Scan for the cell matching the given text and deliver its (x, y) coordinate at center. 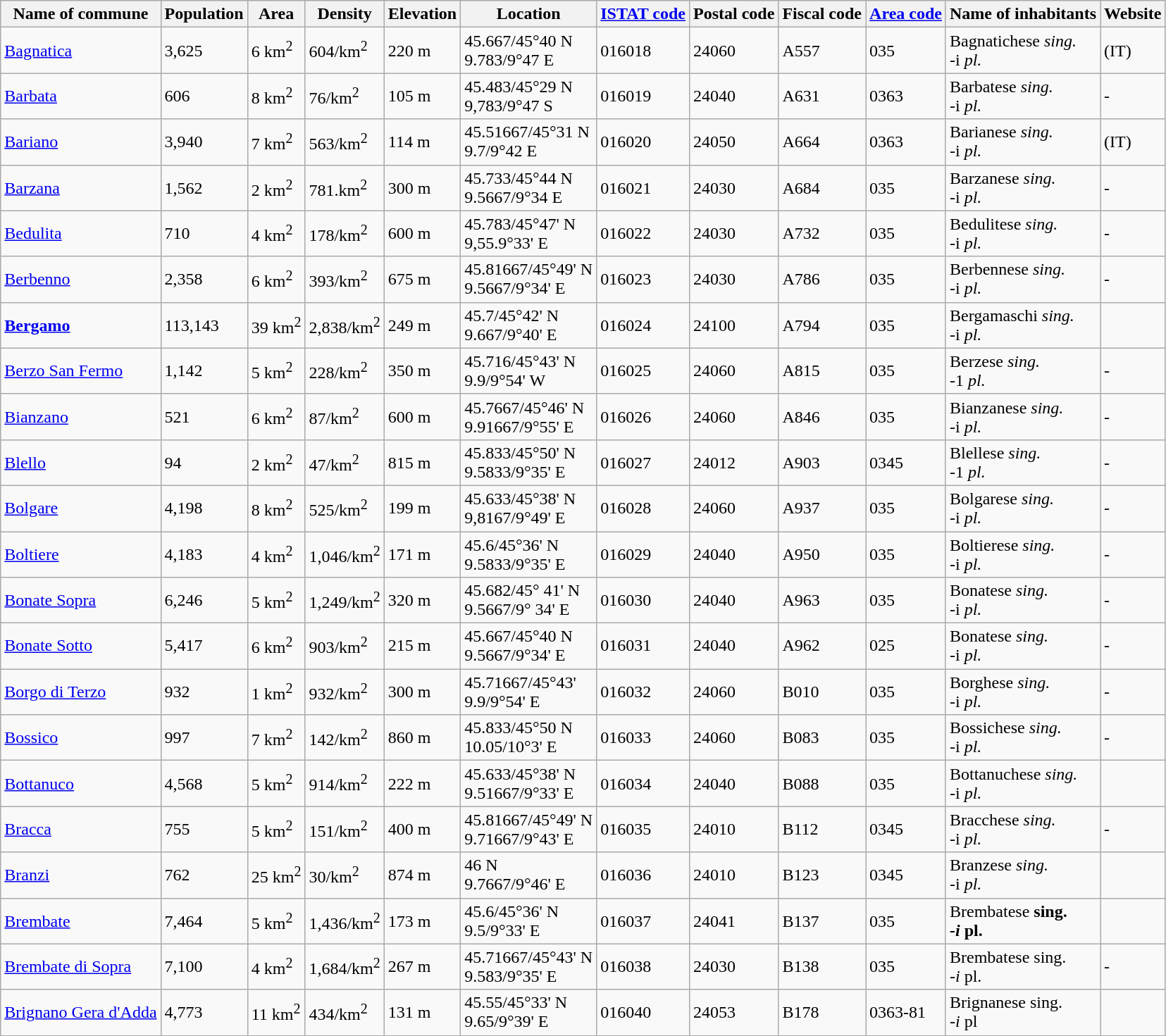
Blello (80, 462)
Brignano Gera d'Adda (80, 1013)
Berzese sing.-1 pl. (1023, 370)
Bagnatichese sing.-i pl. (1023, 51)
B112 (822, 830)
Branzi (80, 875)
45.682/45° 41' N9.5667/9° 34' E (528, 600)
B178 (822, 1013)
A794 (822, 325)
45.667/45°40 N9.5667/9°34' E (528, 647)
1,436/km2 (345, 921)
A846 (822, 417)
39 km2 (276, 325)
Bolgare (80, 508)
Barbatese sing.-i pl. (1023, 96)
Postal code (733, 14)
016019 (643, 96)
199 m (422, 508)
24012 (733, 462)
016029 (643, 554)
222 m (422, 783)
Bracca (80, 830)
860 m (422, 738)
220 m (422, 51)
016035 (643, 830)
Website (1133, 14)
0363-81 (906, 1013)
2,358 (204, 279)
903/km2 (345, 647)
762 (204, 875)
Fiscal code (822, 14)
151/km2 (345, 830)
11 km2 (276, 1013)
1 km2 (276, 692)
Bonate Sopra (80, 600)
Boltierese sing.-i pl. (1023, 554)
016026 (643, 417)
3,625 (204, 51)
249 m (422, 325)
45.633/45°38' N9,8167/9°49' E (528, 508)
016037 (643, 921)
215 m (422, 647)
94 (204, 462)
45.81667/45°49' N9.71667/9°43' E (528, 830)
45.716/45°43' N9.9/9°54' W (528, 370)
Bossichese sing.-i pl. (1023, 738)
178/km2 (345, 234)
400 m (422, 830)
Elevation (422, 14)
24050 (733, 142)
131 m (422, 1013)
Bianzanese sing.-i pl. (1023, 417)
932 (204, 692)
87/km2 (345, 417)
Density (345, 14)
B137 (822, 921)
B088 (822, 783)
Bottanuco (80, 783)
3,940 (204, 142)
1,046/km2 (345, 554)
45.6/45°36' N9.5833/9°35' E (528, 554)
320 m (422, 600)
B083 (822, 738)
4,568 (204, 783)
45.483/45°29 N9,783/9°47 S (528, 96)
Bedulitese sing.-i pl. (1023, 234)
A557 (822, 51)
45.833/45°50 N10.05/10°3' E (528, 738)
47/km2 (345, 462)
45.783/45°47' N9,55.9°33' E (528, 234)
Berbennese sing.-i pl. (1023, 279)
173 m (422, 921)
A937 (822, 508)
016033 (643, 738)
Blellese sing.-1 pl. (1023, 462)
A664 (822, 142)
Bolgarese sing.-i pl. (1023, 508)
1,684/km2 (345, 966)
997 (204, 738)
521 (204, 417)
Bossico (80, 738)
Borghese sing.-i pl. (1023, 692)
45.51667/45°31 N9.7/9°42 E (528, 142)
016030 (643, 600)
B010 (822, 692)
Barzana (80, 187)
563/km2 (345, 142)
Brembate (80, 921)
30/km2 (345, 875)
755 (204, 830)
45.6/45°36' N9.5/9°33' E (528, 921)
2,838/km2 (345, 325)
A786 (822, 279)
6,246 (204, 600)
Branzese sing.-i pl. (1023, 875)
Bergamaschi sing.-i pl. (1023, 325)
46 N9.7667/9°46' E (528, 875)
Area code (906, 14)
016023 (643, 279)
606 (204, 96)
114 m (422, 142)
Bonate Sotto (80, 647)
914/km2 (345, 783)
76/km2 (345, 96)
Barzanese sing.-i pl. (1023, 187)
A684 (822, 187)
Brignanese sing.-i pl (1023, 1013)
393/km2 (345, 279)
Bariano (80, 142)
Borgo di Terzo (80, 692)
016022 (643, 234)
A903 (822, 462)
025 (906, 647)
A950 (822, 554)
016020 (643, 142)
Barianese sing.-i pl. (1023, 142)
45.71667/45°43' N9.583/9°35' E (528, 966)
24100 (733, 325)
016040 (643, 1013)
Bergamo (80, 325)
Location (528, 14)
A631 (822, 96)
016025 (643, 370)
7,464 (204, 921)
016024 (643, 325)
1,562 (204, 187)
Name of inhabitants (1023, 14)
604/km2 (345, 51)
Berbenno (80, 279)
1,249/km2 (345, 600)
Brembate di Sopra (80, 966)
113,143 (204, 325)
525/km2 (345, 508)
781.km2 (345, 187)
Berzo San Fermo (80, 370)
105 m (422, 96)
B138 (822, 966)
016021 (643, 187)
016038 (643, 966)
Boltiere (80, 554)
ISTAT code (643, 14)
Bottanuchese sing.-i pl. (1023, 783)
142/km2 (345, 738)
45.71667/45°43'9.9/9°54' E (528, 692)
Barbata (80, 96)
45.833/45°50' N9.5833/9°35' E (528, 462)
25 km2 (276, 875)
350 m (422, 370)
A815 (822, 370)
A962 (822, 647)
016034 (643, 783)
016032 (643, 692)
016018 (643, 51)
45.633/45°38' N9.51667/9°33' E (528, 783)
016028 (643, 508)
Bianzano (80, 417)
45.81667/45°49' N9.5667/9°34' E (528, 279)
267 m (422, 966)
45.55/45°33' N9.65/9°39' E (528, 1013)
016027 (643, 462)
4,198 (204, 508)
45.733/45°44 N9.5667/9°34 E (528, 187)
4,773 (204, 1013)
Area (276, 14)
874 m (422, 875)
45.7667/45°46' N9.91667/9°55' E (528, 417)
710 (204, 234)
B123 (822, 875)
4,183 (204, 554)
Bedulita (80, 234)
228/km2 (345, 370)
24053 (733, 1013)
A732 (822, 234)
016031 (643, 647)
5,417 (204, 647)
Bracchese sing.-i pl. (1023, 830)
A963 (822, 600)
45.7/45°42' N9.667/9°40' E (528, 325)
7,100 (204, 966)
Population (204, 14)
434/km2 (345, 1013)
815 m (422, 462)
1,142 (204, 370)
45.667/45°40 N9.783/9°47 E (528, 51)
Bagnatica (80, 51)
016036 (643, 875)
Name of commune (80, 14)
171 m (422, 554)
932/km2 (345, 692)
24041 (733, 921)
675 m (422, 279)
